For the text-containing cell, return its midpoint in (X, Y) coordinate format. 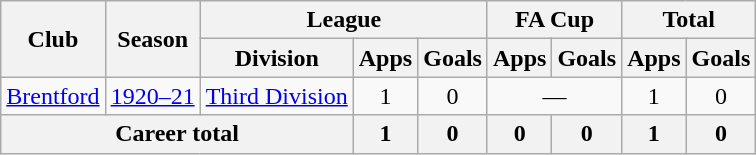
— (554, 96)
Total (689, 20)
Club (53, 39)
Brentford (53, 96)
Division (276, 58)
1920–21 (152, 96)
Third Division (276, 96)
League (344, 20)
FA Cup (554, 20)
Career total (177, 134)
Season (152, 39)
